Return (x, y) of the center of cell containing provided text 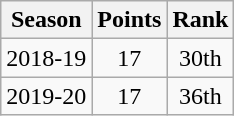
2019-20 (46, 96)
30th (200, 58)
Season (46, 20)
Points (130, 20)
36th (200, 96)
2018-19 (46, 58)
Rank (200, 20)
